For the text-containing cell, return its midpoint in (X, Y) coordinate format. 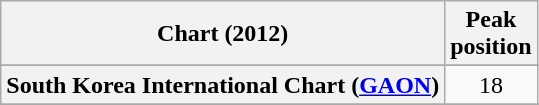
18 (491, 85)
Peakposition (491, 34)
Chart (2012) (223, 34)
South Korea International Chart (GAON) (223, 85)
